Return the [x, y] coordinate for the center point of the cell that contains the specified text.  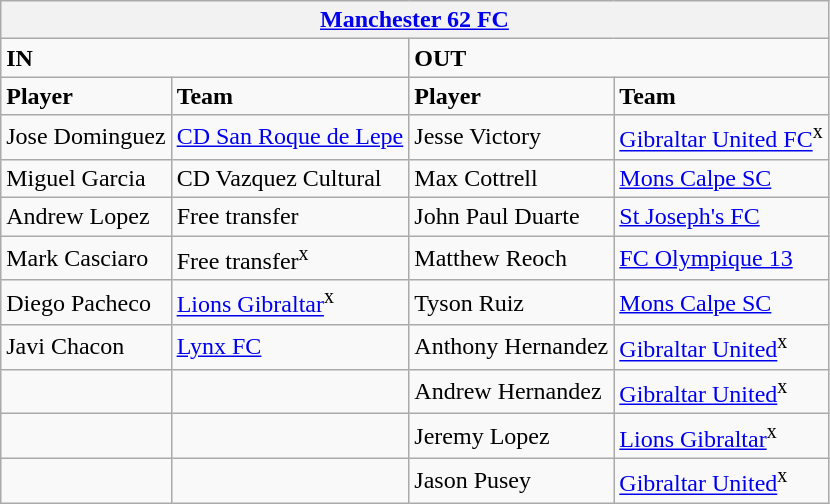
St Joseph's FC [721, 217]
Andrew Lopez [86, 217]
CD Vazquez Cultural [290, 178]
Manchester 62 FC [414, 20]
Jose Dominguez [86, 138]
Mark Casciaro [86, 258]
Jeremy Lopez [512, 436]
FC Olympique 13 [721, 258]
CD San Roque de Lepe [290, 138]
Tyson Ruiz [512, 302]
Anthony Hernandez [512, 348]
Diego Pacheco [86, 302]
Jason Pusey [512, 480]
IN [205, 58]
Miguel Garcia [86, 178]
Javi Chacon [86, 348]
Matthew Reoch [512, 258]
OUT [618, 58]
Gibraltar United FCx [721, 138]
Andrew Hernandez [512, 392]
Max Cottrell [512, 178]
Free transfer [290, 217]
John Paul Duarte [512, 217]
Free transferx [290, 258]
Jesse Victory [512, 138]
Lynx FC [290, 348]
